Return the (X, Y) coordinate for the center point of the cell that contains the specified text.  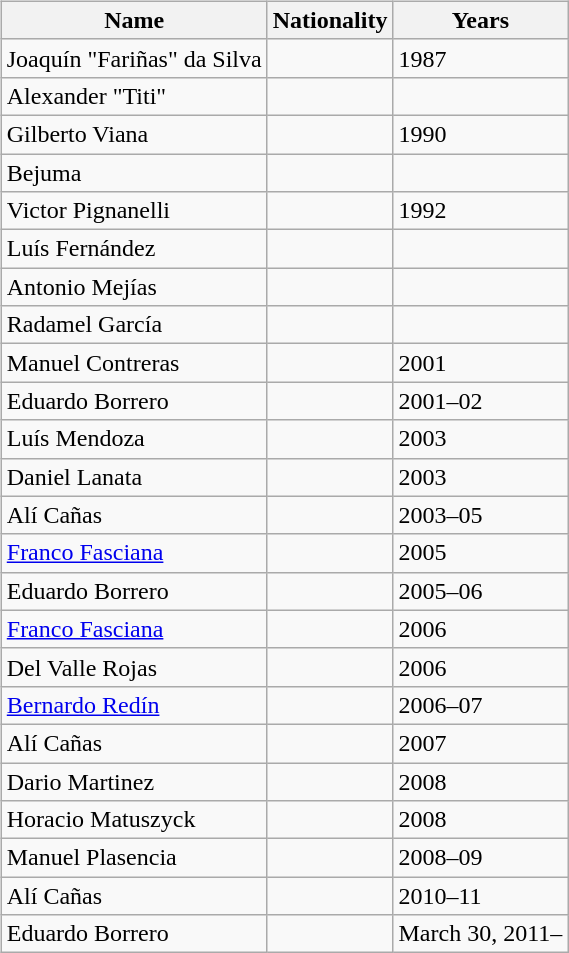
Nationality (330, 20)
Joaquín "Fariñas" da Silva (134, 58)
2006–07 (480, 705)
1987 (480, 58)
Bernardo Redín (134, 705)
2008–09 (480, 858)
Bejuma (134, 173)
Antonio Mejías (134, 287)
Radamel García (134, 325)
Years (480, 20)
Manuel Plasencia (134, 858)
Dario Martinez (134, 781)
Gilberto Viana (134, 134)
2003–05 (480, 515)
1990 (480, 134)
Manuel Contreras (134, 363)
March 30, 2011– (480, 934)
Alexander "Titi" (134, 96)
2005–06 (480, 591)
Horacio Matuszyck (134, 820)
Del Valle Rojas (134, 667)
2001–02 (480, 401)
2001 (480, 363)
2007 (480, 743)
2005 (480, 553)
1992 (480, 211)
Luís Mendoza (134, 439)
Victor Pignanelli (134, 211)
Daniel Lanata (134, 477)
Name (134, 20)
2010–11 (480, 896)
Luís Fernández (134, 249)
